For the text-containing cell, return its midpoint in [x, y] coordinate format. 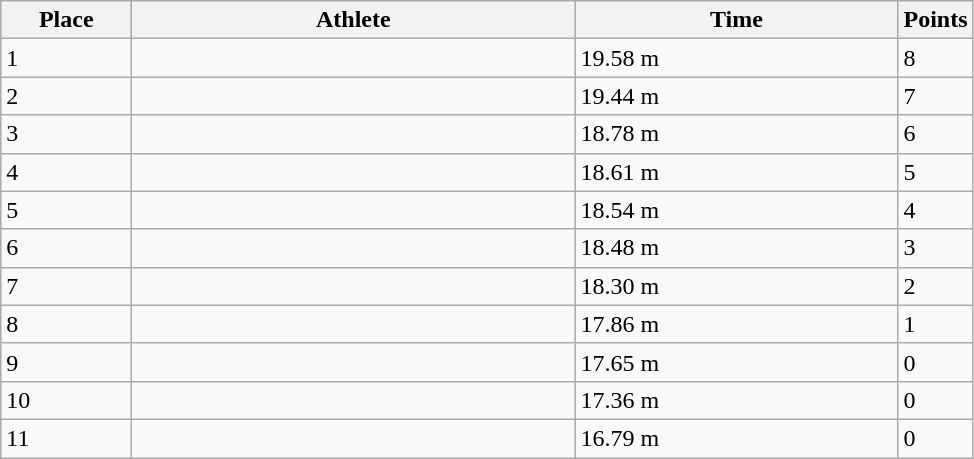
19.58 m [736, 58]
18.48 m [736, 248]
10 [66, 400]
17.86 m [736, 324]
16.79 m [736, 438]
18.78 m [736, 134]
9 [66, 362]
19.44 m [736, 96]
18.54 m [736, 210]
Athlete [354, 20]
18.61 m [736, 172]
Time [736, 20]
17.36 m [736, 400]
Points [936, 20]
Place [66, 20]
18.30 m [736, 286]
17.65 m [736, 362]
11 [66, 438]
